Identify which cell holds the provided text, then report its [X, Y] central coordinate. 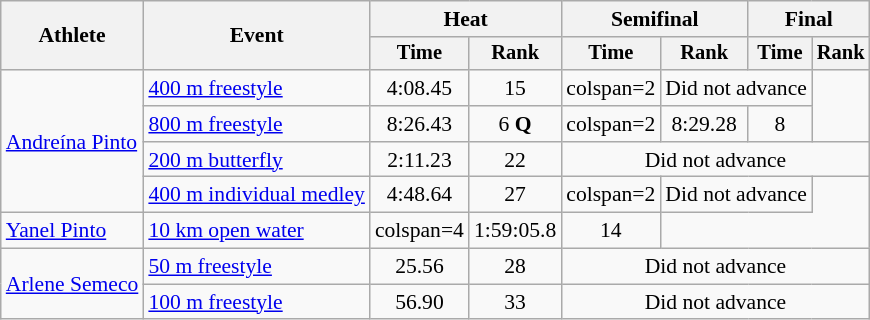
4:48.64 [420, 195]
33 [515, 302]
6 Q [515, 124]
Arlene Semeco [72, 284]
8:29.28 [704, 124]
15 [515, 88]
100 m freestyle [256, 302]
800 m freestyle [256, 124]
22 [515, 160]
Yanel Pinto [72, 231]
Andreína Pinto [72, 141]
8:26.43 [420, 124]
400 m freestyle [256, 88]
1:59:05.8 [515, 231]
8 [780, 124]
Event [256, 36]
25.56 [420, 267]
Final [808, 19]
50 m freestyle [256, 267]
Semifinal [654, 19]
2:11.23 [420, 160]
200 m butterfly [256, 160]
27 [515, 195]
4:08.45 [420, 88]
28 [515, 267]
10 km open water [256, 231]
56.90 [420, 302]
400 m individual medley [256, 195]
Athlete [72, 36]
14 [610, 231]
Heat [466, 19]
colspan=4 [420, 231]
